Return (x, y) of the center of cell containing provided text 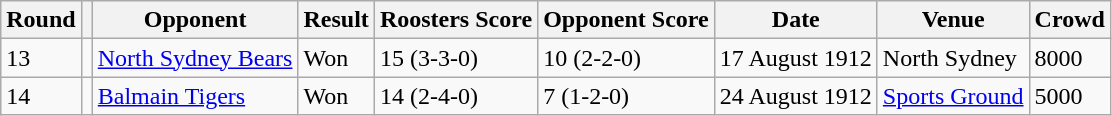
Venue (953, 20)
8000 (1070, 58)
15 (3-3-0) (456, 58)
Opponent (195, 20)
14 (41, 96)
5000 (1070, 96)
Date (796, 20)
24 August 1912 (796, 96)
Round (41, 20)
Balmain Tigers (195, 96)
Opponent Score (626, 20)
7 (1-2-0) (626, 96)
Sports Ground (953, 96)
13 (41, 58)
Crowd (1070, 20)
Roosters Score (456, 20)
North Sydney Bears (195, 58)
17 August 1912 (796, 58)
North Sydney (953, 58)
14 (2-4-0) (456, 96)
10 (2-2-0) (626, 58)
Result (336, 20)
